Find where the given text appears and provide that cell's center as (x, y) coordinate. 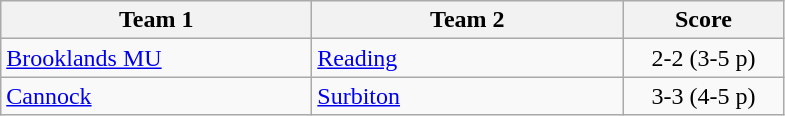
Reading (468, 58)
Team 2 (468, 20)
Cannock (156, 96)
Brooklands MU (156, 58)
Score (704, 20)
Surbiton (468, 96)
2-2 (3-5 p) (704, 58)
3-3 (4-5 p) (704, 96)
Team 1 (156, 20)
